Determine the (X, Y) coordinate at the center of the cell enclosing the given text.  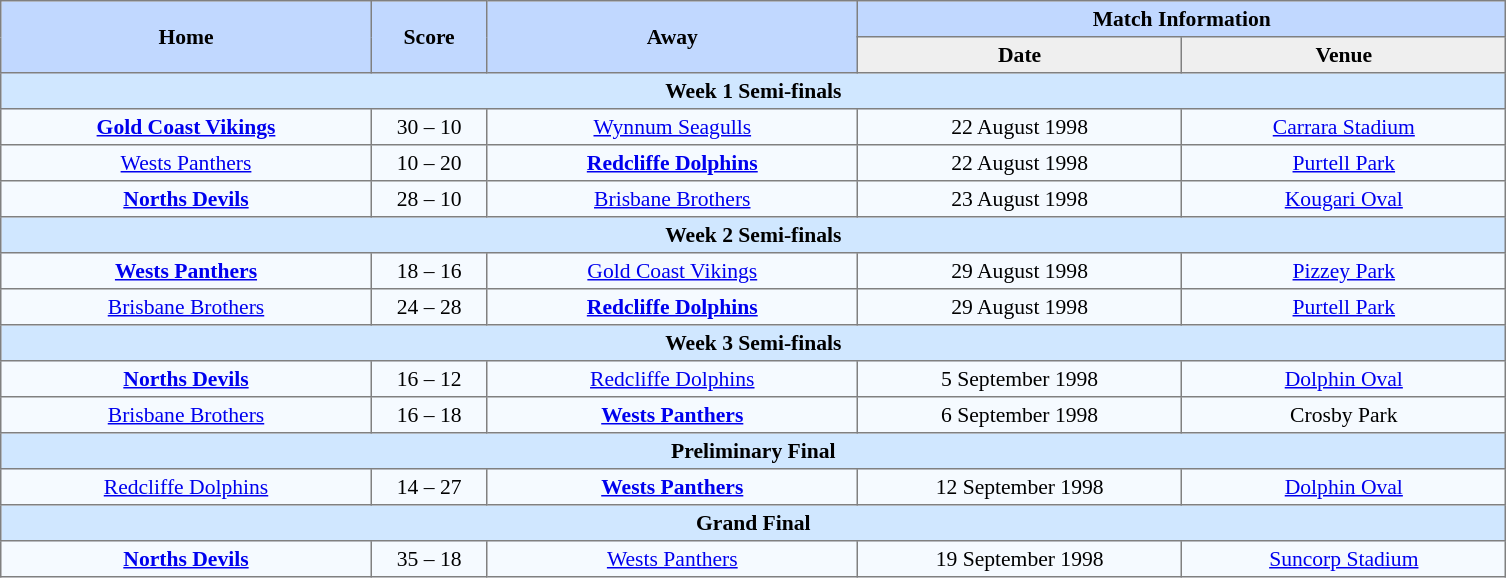
Score (429, 37)
16 – 18 (429, 415)
16 – 12 (429, 379)
Crosby Park (1344, 415)
Pizzey Park (1344, 271)
Preliminary Final (754, 451)
28 – 10 (429, 199)
Match Information (1182, 19)
14 – 27 (429, 487)
Carrara Stadium (1344, 127)
24 – 28 (429, 307)
30 – 10 (429, 127)
Kougari Oval (1344, 199)
19 September 1998 (1020, 559)
Home (186, 37)
Week 3 Semi-finals (754, 343)
Away (672, 37)
Date (1020, 55)
Wynnum Seagulls (672, 127)
Week 1 Semi-finals (754, 91)
6 September 1998 (1020, 415)
Week 2 Semi-finals (754, 235)
Venue (1344, 55)
23 August 1998 (1020, 199)
12 September 1998 (1020, 487)
10 – 20 (429, 163)
18 – 16 (429, 271)
5 September 1998 (1020, 379)
35 – 18 (429, 559)
Suncorp Stadium (1344, 559)
Grand Final (754, 523)
